Return [X, Y] of the center of cell containing provided text 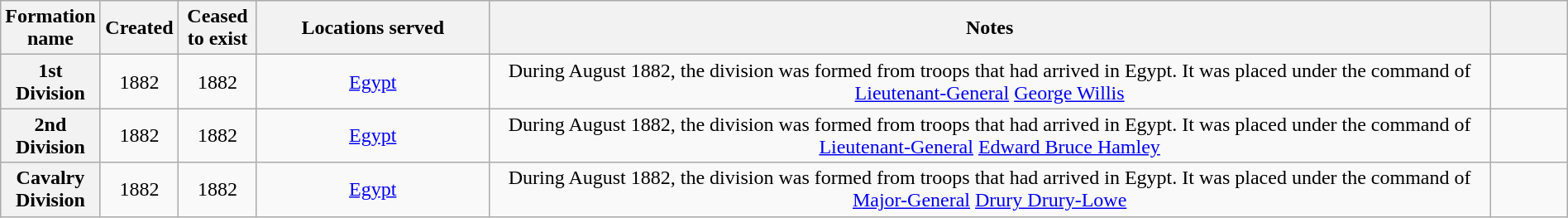
Created [139, 28]
During August 1882, the division was formed from troops that had arrived in Egypt. It was placed under the command of Major-General Drury Drury-Lowe [989, 189]
Notes [989, 28]
Cavalry Division [50, 189]
Locations served [372, 28]
2nd Division [50, 136]
1st Division [50, 81]
Formation name [50, 28]
Ceased to exist [218, 28]
